Scan for the cell matching the given text and deliver its [x, y] coordinate at center. 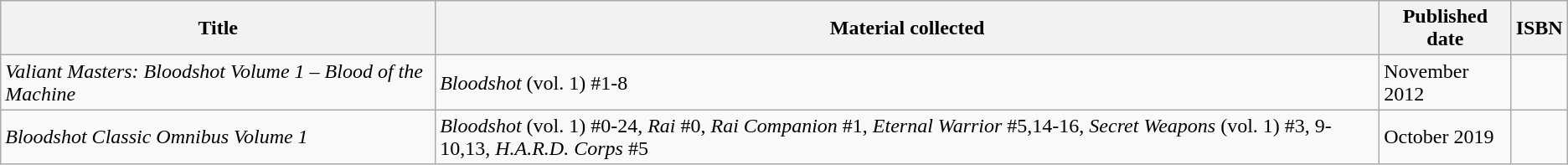
October 2019 [1446, 137]
Published date [1446, 28]
Bloodshot Classic Omnibus Volume 1 [218, 137]
Valiant Masters: Bloodshot Volume 1 – Blood of the Machine [218, 82]
Bloodshot (vol. 1) #0-24, Rai #0, Rai Companion #1, Eternal Warrior #5,14-16, Secret Weapons (vol. 1) #3, 9-10,13, H.A.R.D. Corps #5 [908, 137]
Title [218, 28]
ISBN [1540, 28]
November 2012 [1446, 82]
Material collected [908, 28]
Bloodshot (vol. 1) #1-8 [908, 82]
